Detect which cell encompasses the target text, then output its [x, y] center coordinate. 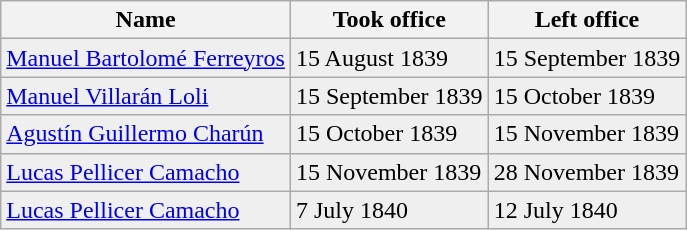
Left office [587, 20]
Agustín Guillermo Charún [146, 134]
7 July 1840 [389, 210]
12 July 1840 [587, 210]
Manuel Villarán Loli [146, 96]
28 November 1839 [587, 172]
Took office [389, 20]
Manuel Bartolomé Ferreyros [146, 58]
15 August 1839 [389, 58]
Name [146, 20]
